Output the [x, y] coordinate of the center of the cell containing the given text.  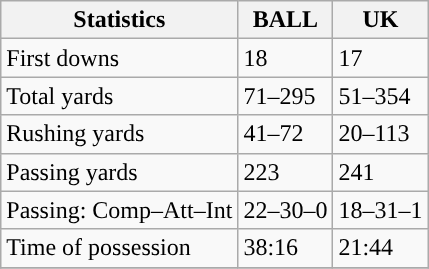
18 [286, 58]
BALL [286, 20]
71–295 [286, 96]
Total yards [120, 96]
241 [380, 172]
Statistics [120, 20]
First downs [120, 58]
Passing yards [120, 172]
20–113 [380, 134]
51–354 [380, 96]
Time of possession [120, 248]
22–30–0 [286, 210]
Passing: Comp–Att–Int [120, 210]
Rushing yards [120, 134]
17 [380, 58]
223 [286, 172]
UK [380, 20]
18–31–1 [380, 210]
21:44 [380, 248]
41–72 [286, 134]
38:16 [286, 248]
